Search for the cell housing the specified text and yield its (X, Y) center coordinate. 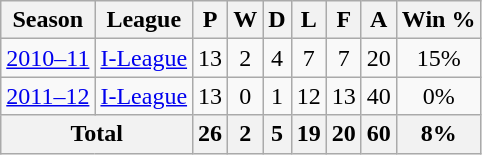
0 (246, 96)
Season (48, 20)
4 (277, 58)
15% (438, 58)
1 (277, 96)
L (308, 20)
Total (97, 134)
5 (277, 134)
12 (308, 96)
A (378, 20)
P (210, 20)
D (277, 20)
40 (378, 96)
2010–11 (48, 58)
W (246, 20)
60 (378, 134)
26 (210, 134)
19 (308, 134)
Win % (438, 20)
2011–12 (48, 96)
League (144, 20)
0% (438, 96)
F (344, 20)
8% (438, 134)
